Pinpoint the cell where the given text exists, returning its [x, y] midpoint coordinate. 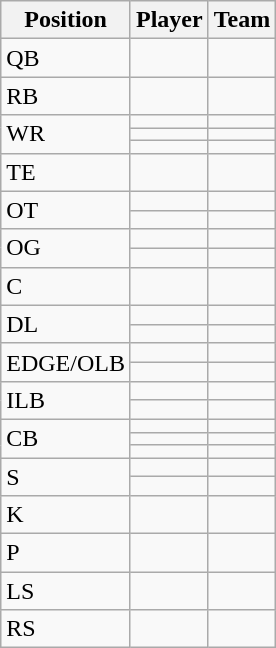
DL [66, 324]
RS [66, 629]
K [66, 515]
C [66, 286]
EDGE/OLB [66, 362]
Player [169, 20]
LS [66, 591]
S [66, 477]
QB [66, 58]
P [66, 553]
CB [66, 438]
Team [242, 20]
OG [66, 248]
RB [66, 96]
Position [66, 20]
OT [66, 210]
TE [66, 172]
ILB [66, 400]
WR [66, 134]
